From the cell containing the given text, extract its center point as [x, y] coordinate. 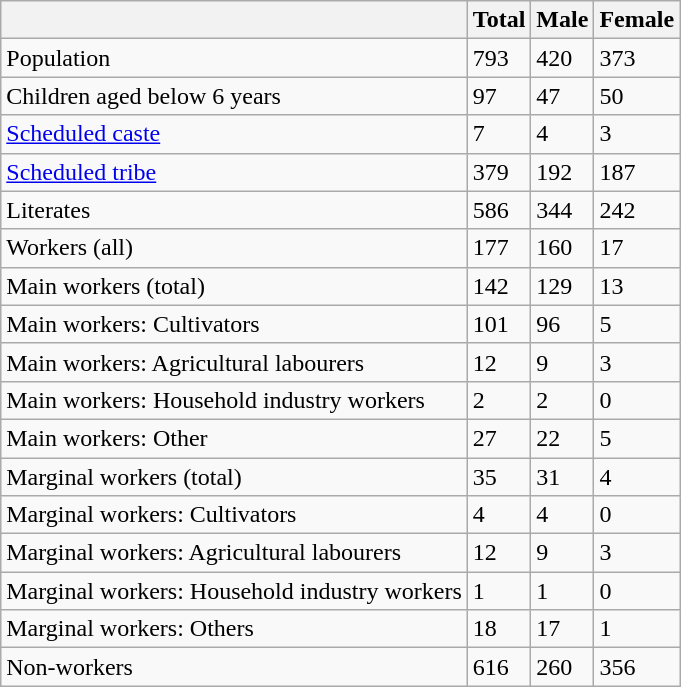
160 [562, 248]
Main workers (total) [234, 286]
793 [499, 58]
Main workers: Other [234, 438]
7 [499, 134]
379 [499, 172]
Main workers: Cultivators [234, 324]
Main workers: Household industry workers [234, 400]
96 [562, 324]
187 [637, 172]
192 [562, 172]
Main workers: Agricultural labourers [234, 362]
242 [637, 210]
97 [499, 96]
Marginal workers: Cultivators [234, 515]
177 [499, 248]
Non-workers [234, 667]
129 [562, 286]
Marginal workers: Household industry workers [234, 591]
Scheduled caste [234, 134]
420 [562, 58]
586 [499, 210]
Literates [234, 210]
Marginal workers: Others [234, 629]
47 [562, 96]
Scheduled tribe [234, 172]
Children aged below 6 years [234, 96]
142 [499, 286]
Marginal workers: Agricultural labourers [234, 553]
35 [499, 477]
18 [499, 629]
13 [637, 286]
22 [562, 438]
260 [562, 667]
Workers (all) [234, 248]
50 [637, 96]
356 [637, 667]
Female [637, 20]
101 [499, 324]
Male [562, 20]
27 [499, 438]
Marginal workers (total) [234, 477]
616 [499, 667]
373 [637, 58]
344 [562, 210]
Population [234, 58]
31 [562, 477]
Total [499, 20]
